Find where the given text appears and provide that cell's center as [X, Y] coordinate. 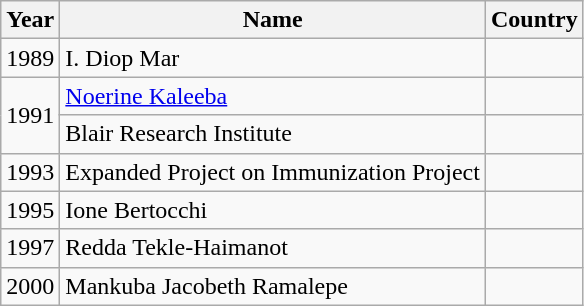
Year [30, 20]
Expanded Project on Immunization Project [273, 172]
Blair Research Institute [273, 134]
Ione Bertocchi [273, 210]
2000 [30, 286]
Noerine Kaleeba [273, 96]
Redda Tekle-Haimanot [273, 248]
Mankuba Jacobeth Ramalepe [273, 286]
1997 [30, 248]
1989 [30, 58]
Name [273, 20]
1991 [30, 115]
Country [534, 20]
I. Diop Mar [273, 58]
1993 [30, 172]
1995 [30, 210]
